Identify which cell holds the provided text, then report its (X, Y) central coordinate. 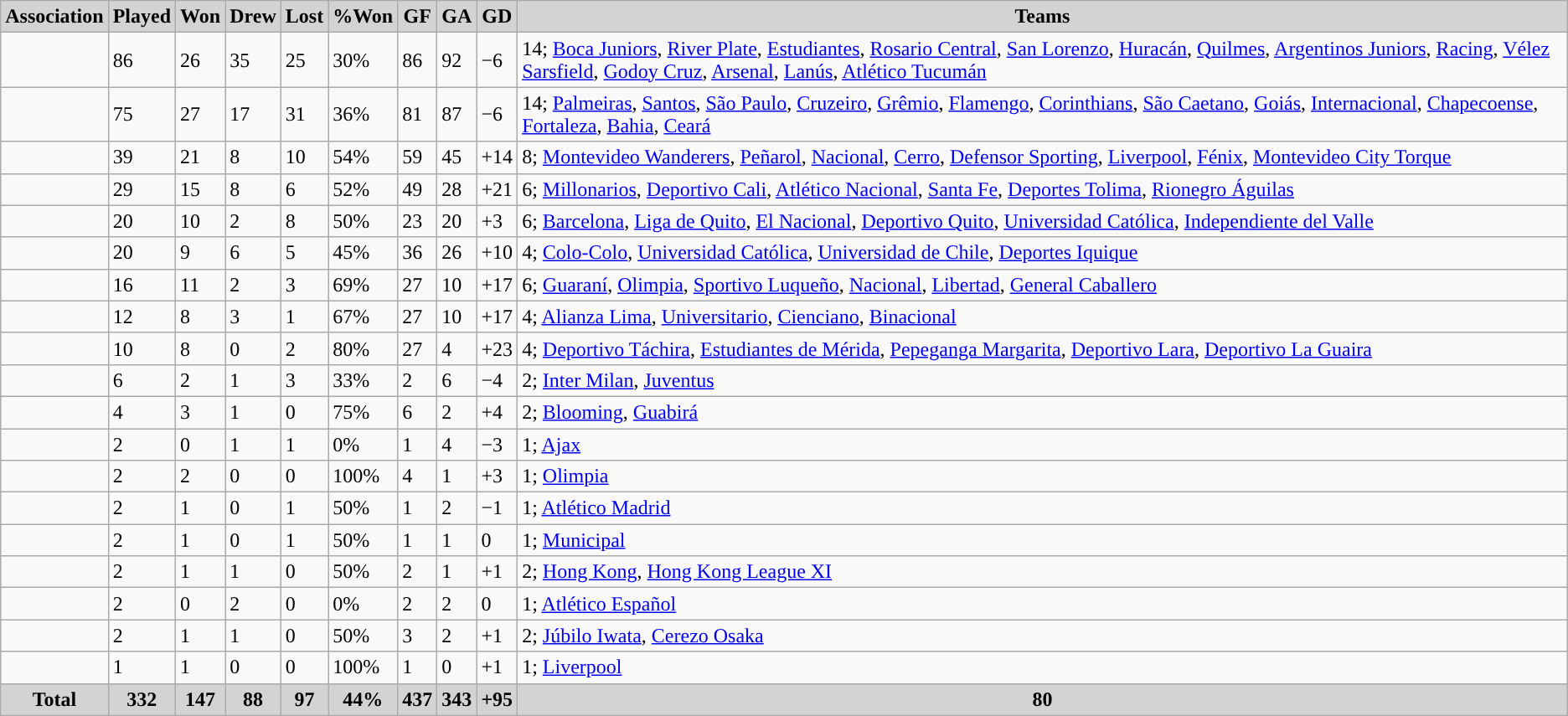
+21 (498, 189)
4; Colo-Colo, Universidad Católica, Universidad de Chile, Deportes Iquique (1043, 253)
69% (364, 285)
Won (201, 17)
87 (457, 114)
36 (417, 253)
1; Liverpool (1043, 667)
12 (142, 317)
+4 (498, 412)
8; Montevideo Wanderers, Peñarol, Nacional, Cerro, Defensor Sporting, Liverpool, Fénix, Montevideo City Torque (1043, 157)
Teams (1043, 17)
+95 (498, 699)
11 (201, 285)
Drew (253, 17)
437 (417, 699)
6; Guaraní, Olimpia, Sportivo Luqueño, Nacional, Libertad, General Caballero (1043, 285)
2; Inter Milan, Juventus (1043, 380)
49 (417, 189)
4; Deportivo Táchira, Estudiantes de Mérida, Pepeganga Margarita, Deportivo Lara, Deportivo La Guaira (1043, 348)
%Won (364, 17)
75% (364, 412)
28 (457, 189)
−1 (498, 508)
44% (364, 699)
−4 (498, 380)
2; Blooming, Guabirá (1043, 412)
25 (304, 60)
16 (142, 285)
35 (253, 60)
6; Barcelona, Liga de Quito, El Nacional, Deportivo Quito, Universidad Católica, Independiente del Valle (1043, 221)
GA (457, 17)
97 (304, 699)
33% (364, 380)
2; Júbilo Iwata, Cerezo Osaka (1043, 636)
45 (457, 157)
67% (364, 317)
+23 (498, 348)
6; Millonarios, Deportivo Cali, Atlético Nacional, Santa Fe, Deportes Tolima, Rionegro Águilas (1043, 189)
343 (457, 699)
21 (201, 157)
17 (253, 114)
80% (364, 348)
54% (364, 157)
59 (417, 157)
14; Palmeiras, Santos, São Paulo, Cruzeiro, Grêmio, Flamengo, Corinthians, São Caetano, Goiás, Internacional, Chapecoense, Fortaleza, Bahia, Ceará (1043, 114)
9 (201, 253)
GD (498, 17)
88 (253, 699)
Lost (304, 17)
Total (54, 699)
52% (364, 189)
29 (142, 189)
75 (142, 114)
+14 (498, 157)
332 (142, 699)
1; Atlético Español (1043, 604)
80 (1043, 699)
147 (201, 699)
−3 (498, 445)
31 (304, 114)
Association (54, 17)
GF (417, 17)
81 (417, 114)
1; Olimpia (1043, 476)
+10 (498, 253)
36% (364, 114)
92 (457, 60)
15 (201, 189)
1; Atlético Madrid (1043, 508)
23 (417, 221)
5 (304, 253)
1; Municipal (1043, 540)
2; Hong Kong, Hong Kong League XI (1043, 572)
39 (142, 157)
45% (364, 253)
4; Alianza Lima, Universitario, Cienciano, Binacional (1043, 317)
30% (364, 60)
Played (142, 17)
1; Ajax (1043, 445)
